Provide the [x, y] coordinate of the cell's center where the given text is located.  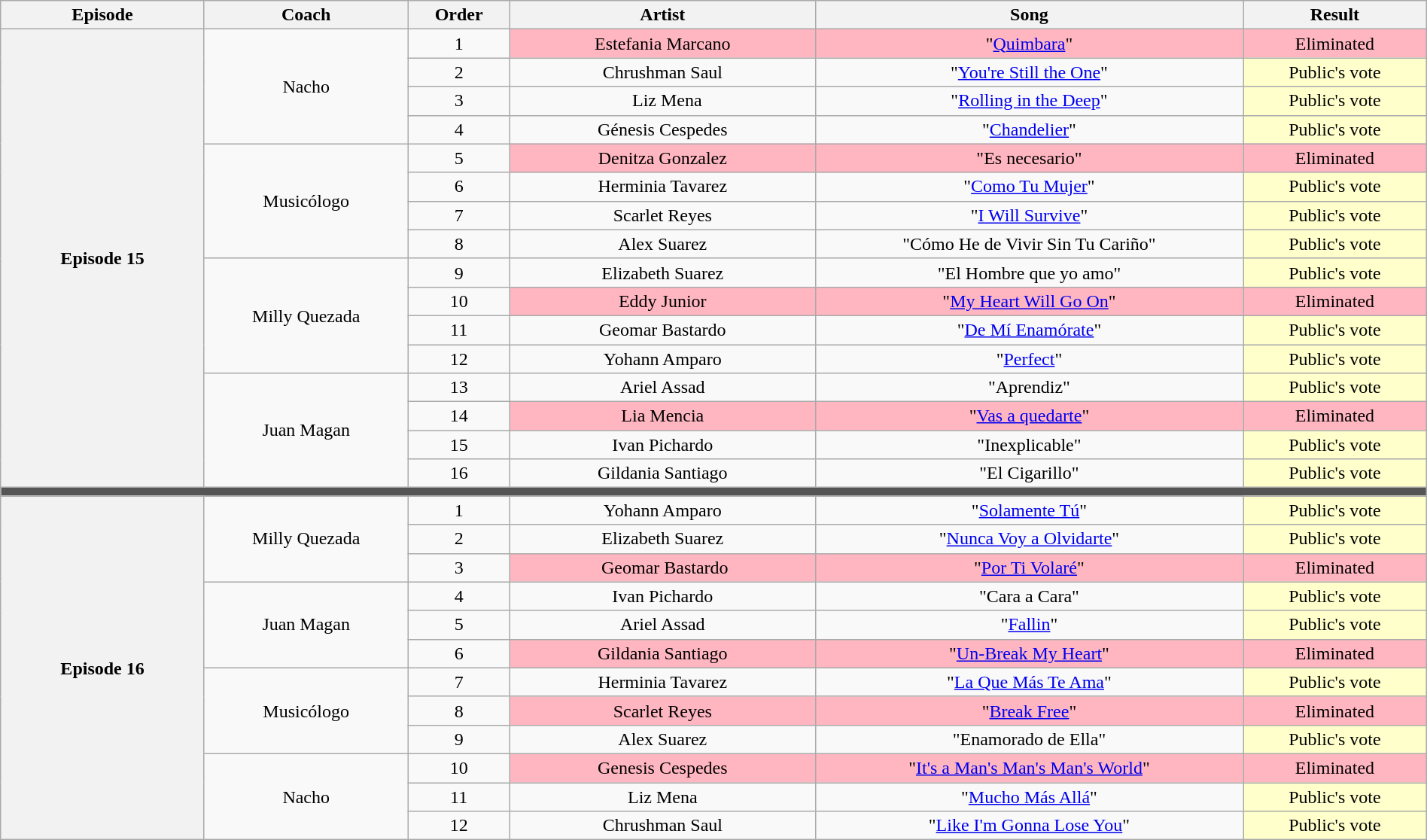
Result [1335, 15]
"De Mí Enamórate" [1029, 330]
"Por Ti Volaré" [1029, 568]
"Es necesario" [1029, 158]
Lia Mencia [662, 416]
14 [459, 416]
Genesis Cespedes [662, 768]
"It's a Man's Man's Man's World" [1029, 768]
"Cómo He de Vivir Sin Tu Cariño" [1029, 244]
"Vas a quedarte" [1029, 416]
"Perfect" [1029, 359]
"Rolling in the Deep" [1029, 101]
"Aprendiz" [1029, 388]
Episode 16 [102, 668]
Denitza Gonzalez [662, 158]
"You're Still the One" [1029, 72]
"Break Free" [1029, 711]
"Solamente Tú" [1029, 510]
Eddy Junior [662, 301]
"Enamorado de Ella" [1029, 739]
"I Will Survive" [1029, 215]
13 [459, 388]
"Un-Break My Heart" [1029, 653]
"Mucho Más Allá" [1029, 797]
15 [459, 445]
Estefania Marcano [662, 44]
"La Que Más Te Ama" [1029, 682]
Artist [662, 15]
Génesis Cespedes [662, 129]
"Chandelier" [1029, 129]
"Fallin" [1029, 625]
"Quimbara" [1029, 44]
Episode [102, 15]
Episode 15 [102, 259]
"El Cigarillo" [1029, 473]
Coach [306, 15]
"Nunca Voy a Olvidarte" [1029, 539]
"Como Tu Mujer" [1029, 187]
"My Heart Will Go On" [1029, 301]
"Like I'm Gonna Lose You" [1029, 826]
"Inexplicable" [1029, 445]
"Cara a Cara" [1029, 596]
Order [459, 15]
"El Hombre que yo amo" [1029, 272]
Song [1029, 15]
16 [459, 473]
